For the text-containing cell, return its midpoint in (x, y) coordinate format. 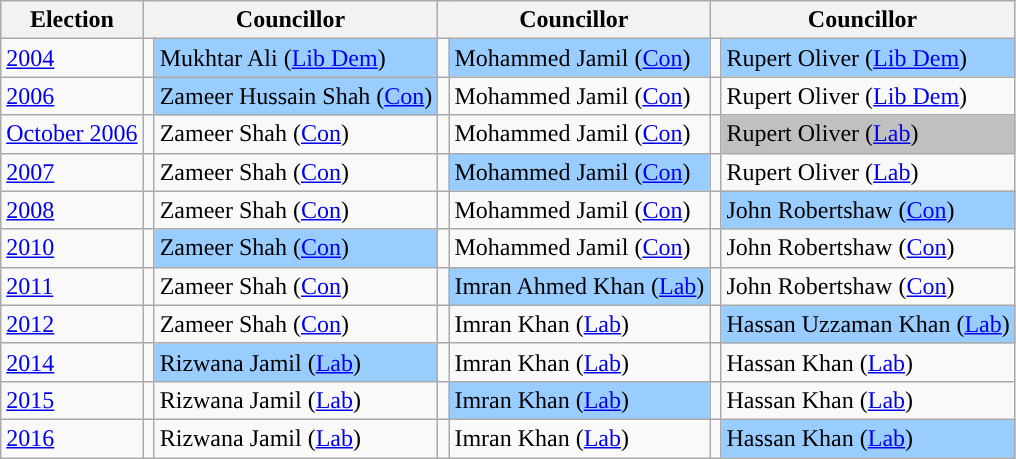
2011 (72, 286)
2016 (72, 438)
2007 (72, 172)
Election (72, 20)
2008 (72, 210)
2010 (72, 248)
Imran Ahmed Khan (Lab) (580, 286)
2012 (72, 324)
2004 (72, 58)
Mukhtar Ali (Lib Dem) (296, 58)
2014 (72, 362)
2015 (72, 400)
October 2006 (72, 134)
Zameer Hussain Shah (Con) (296, 96)
2006 (72, 96)
Hassan Uzzaman Khan (Lab) (868, 324)
